Return [X, Y] of the center of cell containing provided text 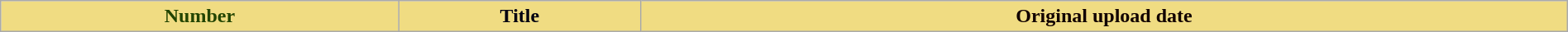
Title [519, 16]
Number [200, 16]
Original upload date [1105, 16]
